Search for the cell housing the specified text and yield its (x, y) center coordinate. 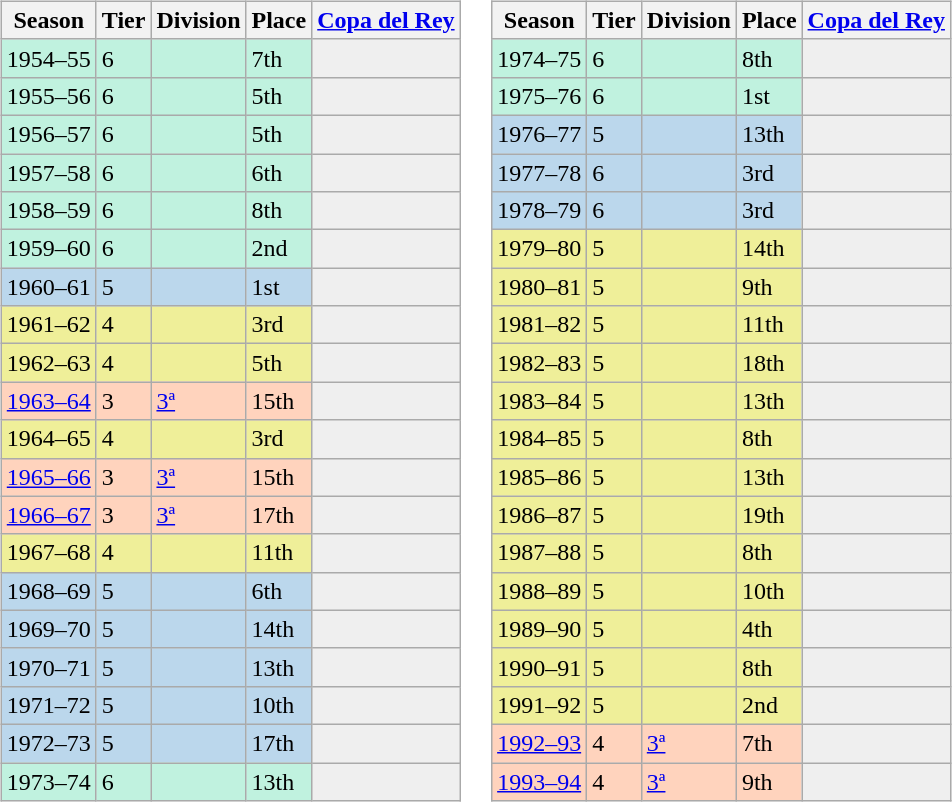
1967–68 (48, 553)
1980–81 (540, 287)
1990–91 (540, 667)
1986–87 (540, 515)
1955–56 (48, 96)
1961–62 (48, 325)
1972–73 (48, 743)
1975–76 (540, 96)
1984–85 (540, 439)
1978–79 (540, 211)
1973–74 (48, 781)
1958–59 (48, 211)
1965–66 (48, 477)
1954–55 (48, 58)
1956–57 (48, 134)
1976–77 (540, 134)
1960–61 (48, 287)
1974–75 (540, 58)
1992–93 (540, 743)
1966–67 (48, 515)
1963–64 (48, 401)
1968–69 (48, 591)
1991–92 (540, 705)
1985–86 (540, 477)
1982–83 (540, 363)
1977–78 (540, 173)
1962–63 (48, 363)
1988–89 (540, 591)
1969–70 (48, 629)
1959–60 (48, 249)
19th (769, 515)
4th (769, 629)
18th (769, 363)
1981–82 (540, 325)
1989–90 (540, 629)
1987–88 (540, 553)
1983–84 (540, 401)
1970–71 (48, 667)
1979–80 (540, 249)
1993–94 (540, 781)
1971–72 (48, 705)
1957–58 (48, 173)
1964–65 (48, 439)
